Pinpoint the cell where the given text exists, returning its [X, Y] midpoint coordinate. 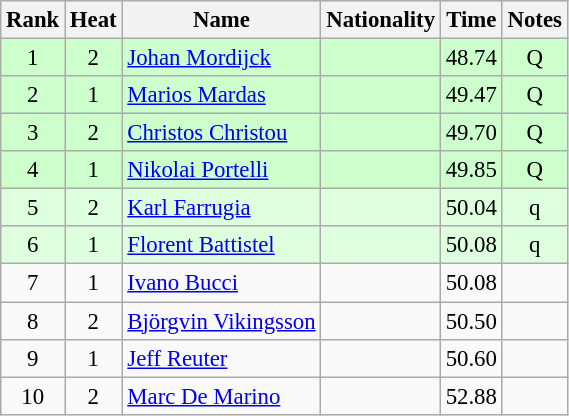
Florent Battistel [222, 245]
3 [33, 133]
50.60 [471, 358]
48.74 [471, 58]
Notes [534, 20]
4 [33, 170]
49.85 [471, 170]
Marc De Marino [222, 396]
49.70 [471, 133]
50.04 [471, 208]
7 [33, 283]
49.47 [471, 95]
5 [33, 208]
52.88 [471, 396]
8 [33, 321]
Nikolai Portelli [222, 170]
Rank [33, 20]
Karl Farrugia [222, 208]
Christos Christou [222, 133]
Björgvin Vikingsson [222, 321]
Nationality [380, 20]
Name [222, 20]
Ivano Bucci [222, 283]
Marios Mardas [222, 95]
Heat [94, 20]
Jeff Reuter [222, 358]
Johan Mordijck [222, 58]
6 [33, 245]
Time [471, 20]
10 [33, 396]
9 [33, 358]
50.50 [471, 321]
